Extract the [x, y] coordinate from the center of the cell holding the provided text.  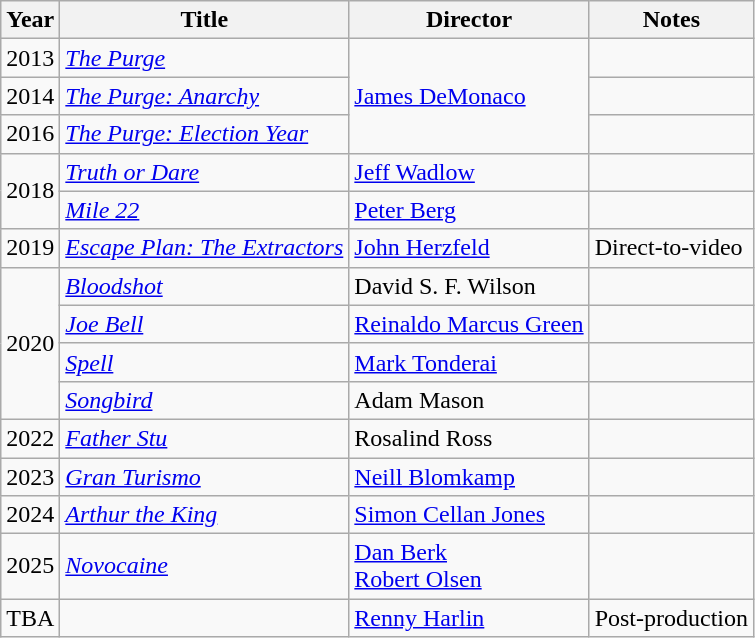
2013 [30, 58]
Songbird [204, 400]
Mark Tonderai [469, 362]
The Purge: Anarchy [204, 96]
Renny Harlin [469, 618]
Notes [671, 20]
Mile 22 [204, 210]
TBA [30, 618]
Dan BerkRobert Olsen [469, 566]
2024 [30, 515]
Year [30, 20]
Spell [204, 362]
Reinaldo Marcus Green [469, 324]
James DeMonaco [469, 96]
Arthur the King [204, 515]
Rosalind Ross [469, 438]
The Purge: Election Year [204, 134]
Simon Cellan Jones [469, 515]
Peter Berg [469, 210]
Adam Mason [469, 400]
2025 [30, 566]
2018 [30, 191]
2016 [30, 134]
Joe Bell [204, 324]
Gran Turismo [204, 477]
2014 [30, 96]
Jeff Wadlow [469, 172]
Father Stu [204, 438]
Bloodshot [204, 286]
Escape Plan: The Extractors [204, 248]
Post-production [671, 618]
2022 [30, 438]
The Purge [204, 58]
2023 [30, 477]
2019 [30, 248]
David S. F. Wilson [469, 286]
2020 [30, 343]
John Herzfeld [469, 248]
Truth or Dare [204, 172]
Novocaine [204, 566]
Title [204, 20]
Director [469, 20]
Direct-to-video [671, 248]
Neill Blomkamp [469, 477]
